Find where the given text appears and provide that cell's center as [X, Y] coordinate. 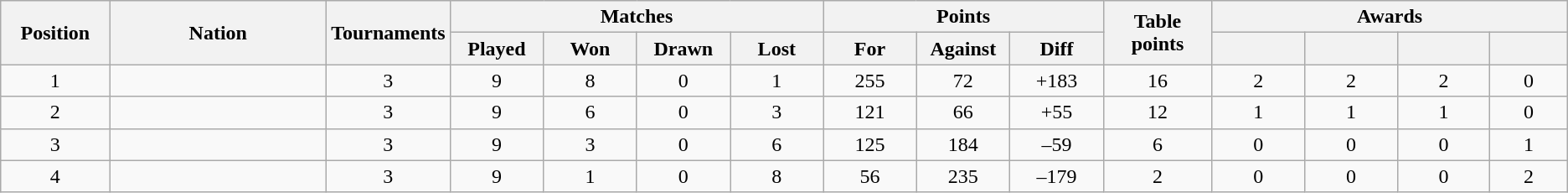
Tournaments [389, 33]
72 [963, 81]
255 [869, 81]
Lost [777, 49]
Drawn [683, 49]
4 [55, 176]
125 [869, 144]
+55 [1057, 112]
Matches [637, 17]
12 [1158, 112]
184 [963, 144]
Against [963, 49]
235 [963, 176]
121 [869, 112]
Diff [1057, 49]
56 [869, 176]
Points [963, 17]
+183 [1057, 81]
Won [590, 49]
16 [1158, 81]
66 [963, 112]
–59 [1057, 144]
For [869, 49]
Awards [1390, 17]
–179 [1057, 176]
Position [55, 33]
Played [497, 49]
Table points [1158, 33]
Nation [218, 33]
